Return the (x, y) coordinate for the center point of the cell that contains the specified text.  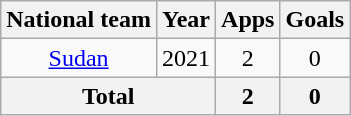
Total (108, 96)
Apps (248, 20)
Goals (315, 20)
2021 (186, 58)
National team (79, 20)
Year (186, 20)
Sudan (79, 58)
